Scan for the cell matching the given text and deliver its (X, Y) coordinate at center. 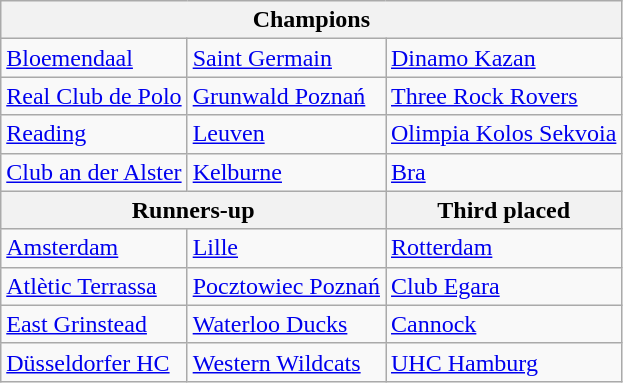
Club Egara (504, 286)
Dinamo Kazan (504, 58)
Atlètic Terrassa (94, 286)
Düsseldorfer HC (94, 362)
East Grinstead (94, 324)
UHC Hamburg (504, 362)
Kelburne (286, 172)
Amsterdam (94, 248)
Three Rock Rovers (504, 96)
Bloemendaal (94, 58)
Western Wildcats (286, 362)
Third placed (504, 210)
Grunwald Poznań (286, 96)
Real Club de Polo (94, 96)
Lille (286, 248)
Rotterdam (504, 248)
Bra (504, 172)
Pocztowiec Poznań (286, 286)
Cannock (504, 324)
Runners-up (194, 210)
Saint Germain (286, 58)
Champions (312, 20)
Reading (94, 134)
Olimpia Kolos Sekvoia (504, 134)
Club an der Alster (94, 172)
Waterloo Ducks (286, 324)
Leuven (286, 134)
